Locate the cell with the specified text and output its (X, Y) center coordinate. 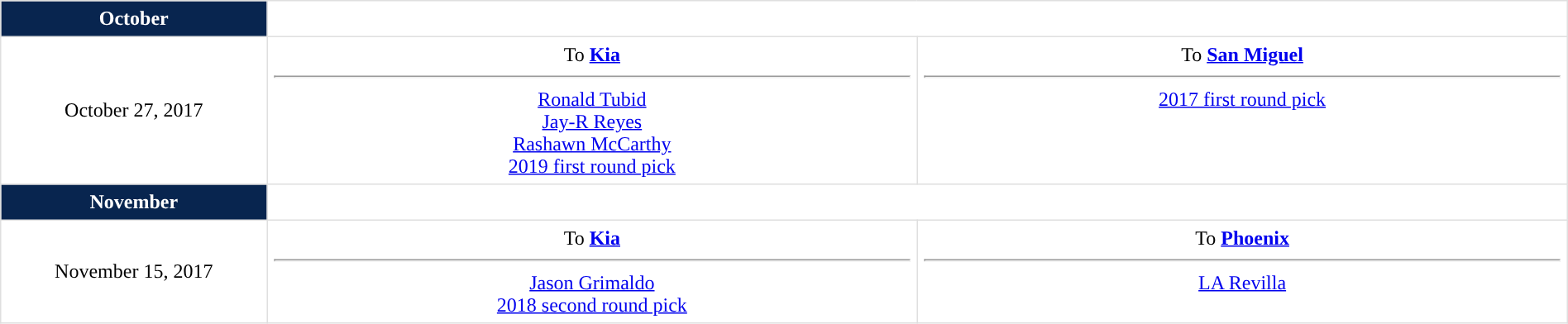
October 27, 2017 (134, 110)
October (134, 19)
November 15, 2017 (134, 271)
To PhoenixLA Revilla (1242, 271)
To KiaJason Grimaldo2018 second round pick (592, 271)
To KiaRonald TubidJay-R ReyesRashawn McCarthy 2019 first round pick (592, 110)
November (134, 202)
To San Miguel2017 first round pick (1242, 110)
